Locate the cell with the specified text and output its [X, Y] center coordinate. 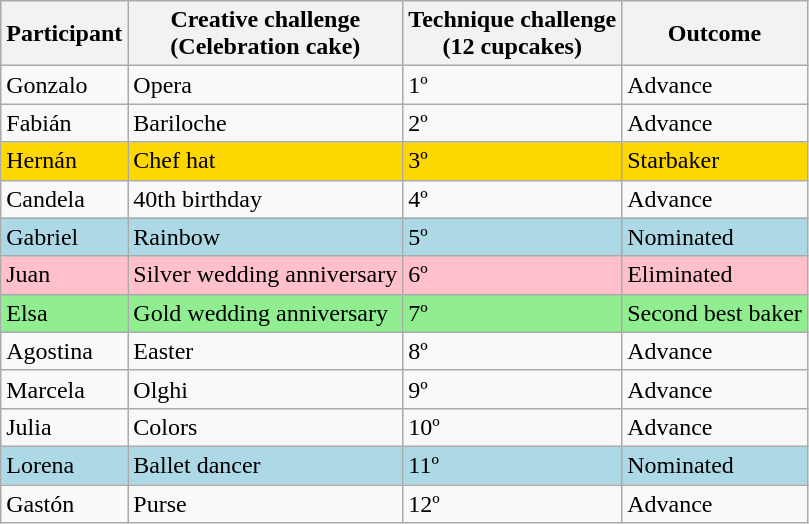
40th birthday [266, 199]
3º [512, 161]
Easter [266, 351]
Creative challenge(Celebration cake) [266, 34]
Rainbow [266, 237]
9º [512, 389]
Gonzalo [64, 85]
Juan [64, 275]
Fabián [64, 123]
Bariloche [266, 123]
Second best baker [715, 313]
Outcome [715, 34]
4º [512, 199]
Gastón [64, 503]
Ballet dancer [266, 465]
Agostina [64, 351]
10º [512, 427]
Hernán [64, 161]
12º [512, 503]
2º [512, 123]
7º [512, 313]
Julia [64, 427]
1º [512, 85]
Candela [64, 199]
Silver wedding anniversary [266, 275]
Elsa [64, 313]
Purse [266, 503]
Colors [266, 427]
6º [512, 275]
8º [512, 351]
Starbaker [715, 161]
Eliminated [715, 275]
Gabriel [64, 237]
5º [512, 237]
Marcela [64, 389]
Participant [64, 34]
Technique challenge(12 cupcakes) [512, 34]
Opera [266, 85]
Olghi [266, 389]
Chef hat [266, 161]
Gold wedding anniversary [266, 313]
Lorena [64, 465]
11º [512, 465]
